Output the [x, y] coordinate of the center of the cell containing the given text.  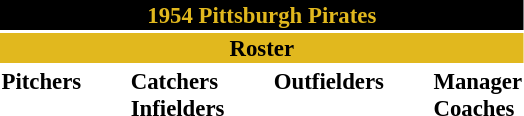
1954 Pittsburgh Pirates [262, 15]
Roster [262, 48]
